Pinpoint the cell where the given text exists, returning its [X, Y] midpoint coordinate. 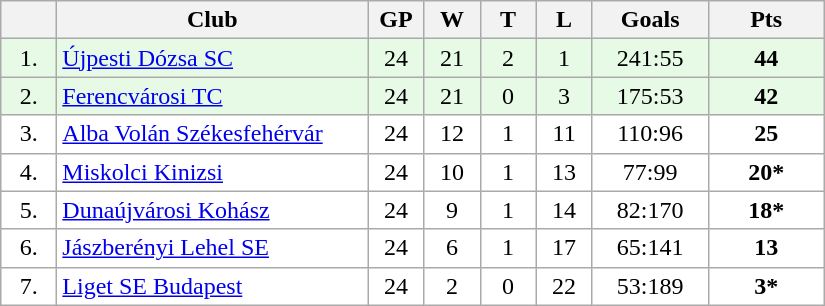
5. [29, 210]
Pts [766, 20]
175:53 [650, 96]
Ferencvárosi TC [212, 96]
14 [564, 210]
Jászberényi Lehel SE [212, 248]
GP [396, 20]
Liget SE Budapest [212, 286]
Alba Volán Székesfehérvár [212, 134]
12 [452, 134]
9 [452, 210]
82:170 [650, 210]
Goals [650, 20]
7. [29, 286]
3 [564, 96]
6. [29, 248]
77:99 [650, 172]
11 [564, 134]
42 [766, 96]
T [508, 20]
10 [452, 172]
Dunaújvárosi Kohász [212, 210]
L [564, 20]
Miskolci Kinizsi [212, 172]
18* [766, 210]
22 [564, 286]
3. [29, 134]
Club [212, 20]
65:141 [650, 248]
W [452, 20]
4. [29, 172]
6 [452, 248]
Újpesti Dózsa SC [212, 58]
3* [766, 286]
2. [29, 96]
1. [29, 58]
17 [564, 248]
44 [766, 58]
110:96 [650, 134]
241:55 [650, 58]
53:189 [650, 286]
25 [766, 134]
20* [766, 172]
